Find where the given text appears and provide that cell's center as [X, Y] coordinate. 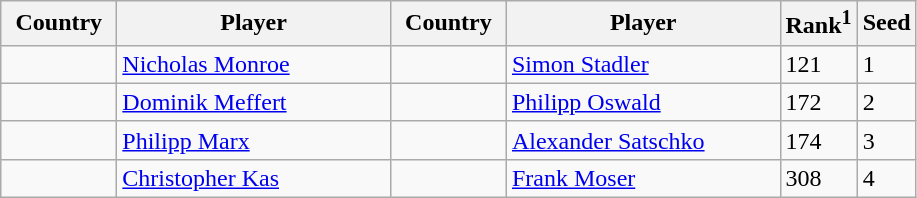
121 [818, 64]
172 [818, 102]
Seed [886, 24]
Philipp Oswald [643, 102]
Nicholas Monroe [254, 64]
2 [886, 102]
Alexander Satschko [643, 140]
Simon Stadler [643, 64]
1 [886, 64]
Rank1 [818, 24]
Frank Moser [643, 178]
Christopher Kas [254, 178]
308 [818, 178]
4 [886, 178]
3 [886, 140]
Dominik Meffert [254, 102]
Philipp Marx [254, 140]
174 [818, 140]
